Determine the [x, y] coordinate at the center of the cell enclosing the given text.  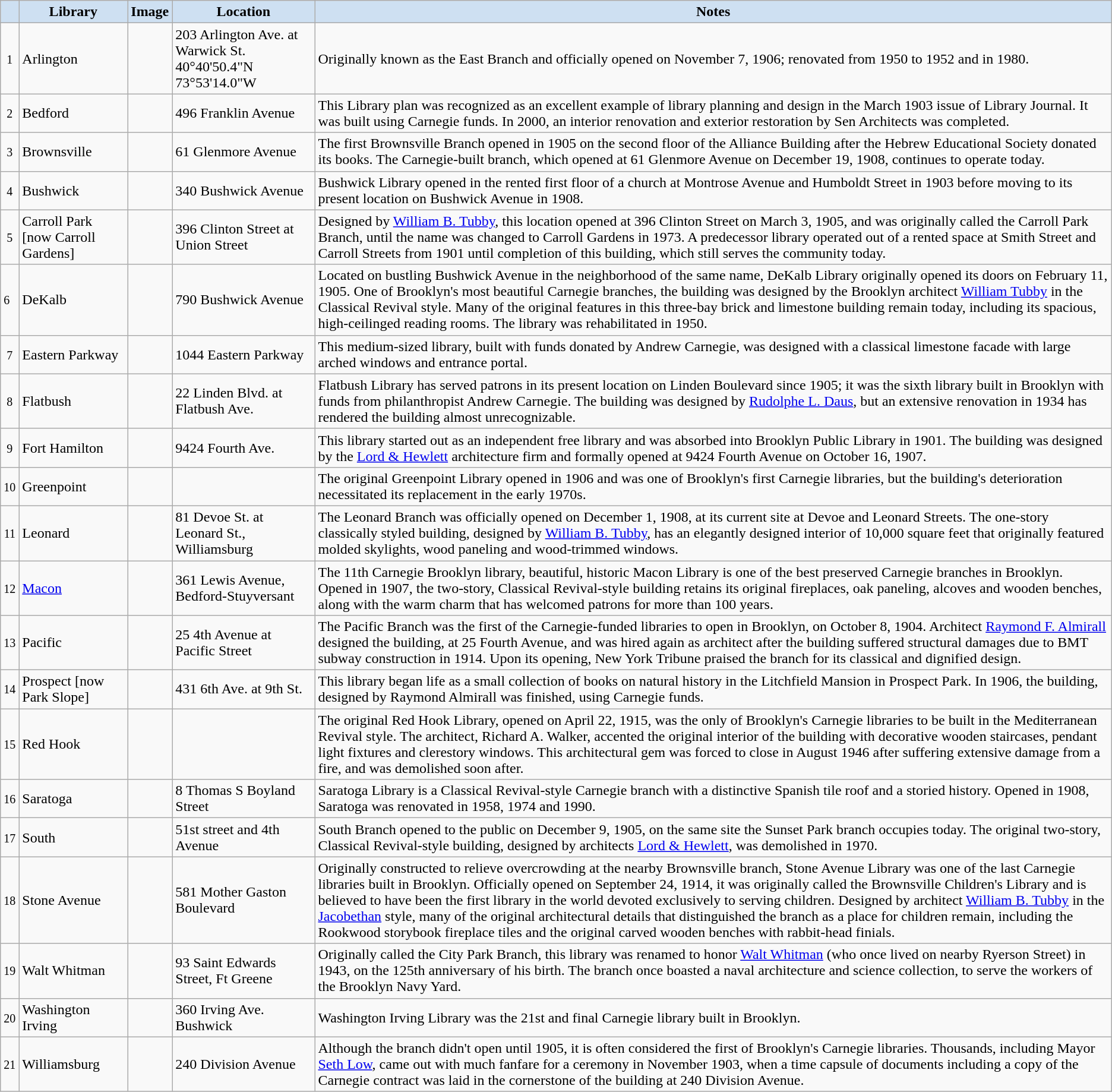
Saratoga [74, 799]
240 Division Avenue [244, 1064]
3 [10, 152]
Originally known as the East Branch and officially opened on November 7, 1906; renovated from 1950 to 1952 and in 1980. [713, 58]
14 [10, 689]
10 [10, 486]
Stone Avenue [74, 900]
Flatbush [74, 401]
203 Arlington Ave. at Warwick St. 40°40'50.4"N 73°53'14.0"W [244, 58]
12 [10, 588]
61 Glenmore Avenue [244, 152]
Greenpoint [74, 486]
Washington Irving Library was the 21st and final Carnegie library built in Brooklyn. [713, 1017]
1 [10, 58]
18 [10, 900]
361 Lewis Avenue, Bedford-Stuyversant [244, 588]
8 Thomas S Boyland Street [244, 799]
496 Franklin Avenue [244, 113]
93 Saint Edwards Street, Ft Greene [244, 971]
Brownsville [74, 152]
396 Clinton Street at Union Street [244, 237]
Carroll Park [now Carroll Gardens] [74, 237]
Fort Hamilton [74, 448]
8 [10, 401]
South [74, 838]
581 Mother Gaston Boulevard [244, 900]
1044 Eastern Parkway [244, 354]
6 [10, 299]
20 [10, 1017]
25 4th Avenue at Pacific Street [244, 643]
19 [10, 971]
4 [10, 190]
16 [10, 799]
9424 Fourth Ave. [244, 448]
9 [10, 448]
13 [10, 643]
Williamsburg [74, 1064]
Library [74, 12]
Bushwick [74, 190]
Leonard [74, 533]
Pacific [74, 643]
15 [10, 744]
Washington Irving [74, 1017]
Macon [74, 588]
22 Linden Blvd. at Flatbush Ave. [244, 401]
Arlington [74, 58]
340 Bushwick Avenue [244, 190]
5 [10, 237]
360 Irving Ave. Bushwick [244, 1017]
51st street and 4th Avenue [244, 838]
81 Devoe St. at Leonard St., Williamsburg [244, 533]
790 Bushwick Avenue [244, 299]
DeKalb [74, 299]
Prospect [now Park Slope] [74, 689]
Eastern Parkway [74, 354]
Image [150, 12]
Red Hook [74, 744]
17 [10, 838]
11 [10, 533]
Location [244, 12]
7 [10, 354]
431 6th Ave. at 9th St. [244, 689]
2 [10, 113]
Notes [713, 12]
Bedford [74, 113]
Walt Whitman [74, 971]
21 [10, 1064]
